Detect which cell encompasses the target text, then output its (X, Y) center coordinate. 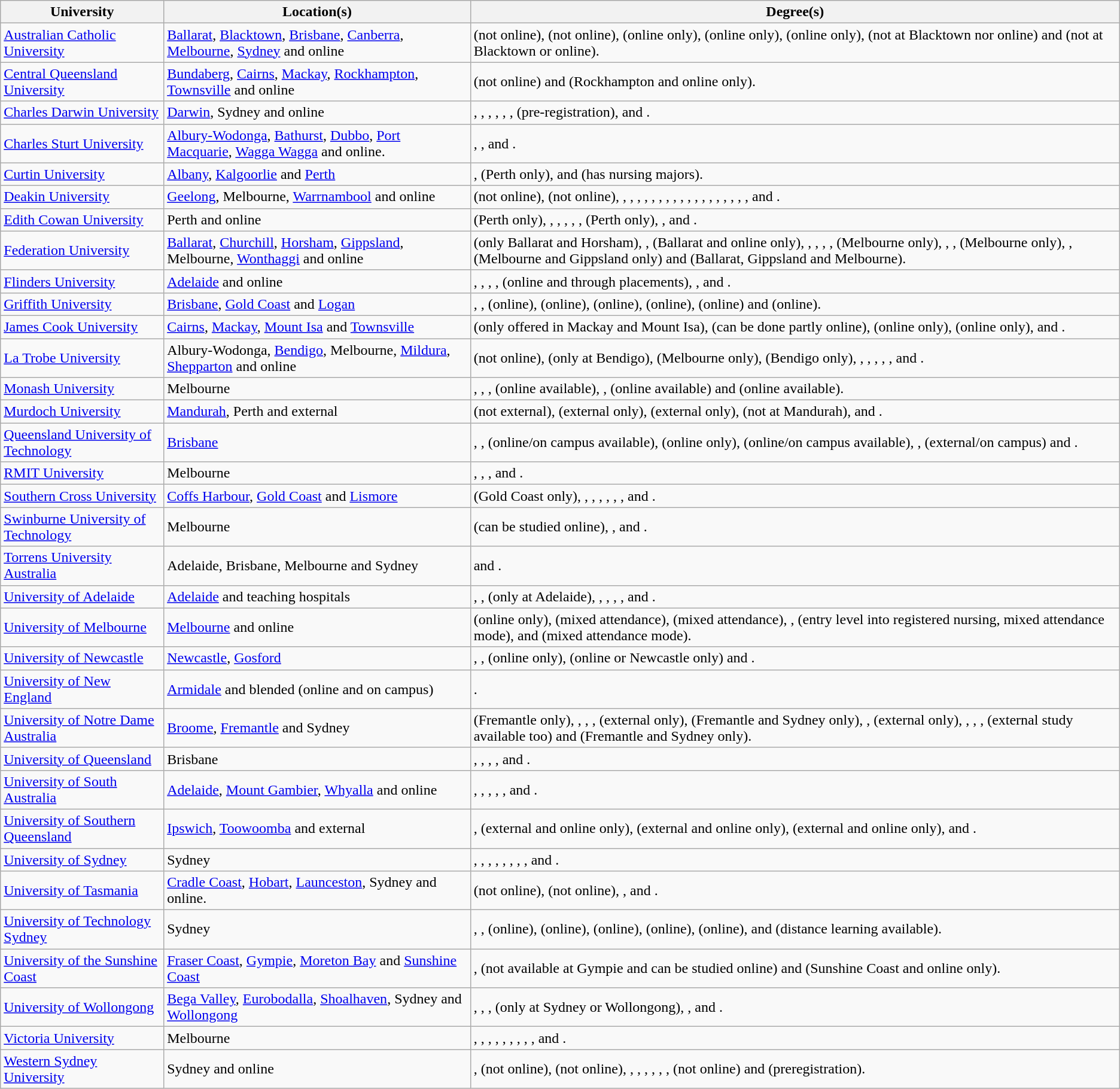
Adelaide and online (317, 281)
, , , , and . (795, 759)
Albany, Kalgoorlie and Perth (317, 174)
University of the Sunshine Coast (83, 968)
Swinburne University of Technology (83, 527)
(not online) and (Rockhampton and online only). (795, 81)
University (83, 12)
Ballarat, Churchill, Horsham, Gippsland, Melbourne, Wonthaggi and online (317, 250)
Adelaide, Brisbane, Melbourne and Sydney (317, 566)
University of Technology Sydney (83, 930)
Albury-Wodonga, Bathurst, Dubbo, Port Macquarie, Wagga Wagga and online. (317, 144)
University of New England (83, 689)
, , (online only), (online or Newcastle only) and . (795, 658)
Geelong, Melbourne, Warrnambool and online (317, 197)
Bega Valley, Eurobodalla, Shoalhaven, Sydney and Wollongong (317, 1008)
(online only), (mixed attendance), (mixed attendance), , (entry level into registered nursing, mixed attendance mode), and (mixed attendance mode). (795, 627)
Federation University (83, 250)
University of Sydney (83, 860)
, , , , , , (pre-registration), and . (795, 112)
Australian Catholic University (83, 43)
(can be studied online), , and . (795, 527)
, , (online), (online), (online), (online), (online) and (online). (795, 304)
Location(s) (317, 12)
Bundaberg, Cairns, Mackay, Rockhampton, Townsville and online (317, 81)
, , (online), (online), (online), (online), (online), and (distance learning available). (795, 930)
Central Queensland University (83, 81)
Charles Darwin University (83, 112)
, , , (only at Sydney or Wollongong), , and . (795, 1008)
, , and . (795, 144)
Darwin, Sydney and online (317, 112)
(not online), (only at Bendigo), (Melbourne only), (Bendigo only), , , , , , and . (795, 358)
, , , , (online and through placements), , and . (795, 281)
, , , and . (795, 473)
Queensland University of Technology (83, 443)
Deakin University (83, 197)
Murdoch University (83, 412)
Flinders University (83, 281)
, , , , , , , , and . (795, 860)
Griffith University (83, 304)
Victoria University (83, 1038)
(only offered in Mackay and Mount Isa), (can be done partly online), (online only), (online only), and . (795, 327)
Ballarat, Blacktown, Brisbane, Canberra, Melbourne, Sydney and online (317, 43)
Adelaide, Mount Gambier, Whyalla and online (317, 790)
, , , , , , , , , and . (795, 1038)
Melbourne and online (317, 627)
Mandurah, Perth and external (317, 412)
University of Newcastle (83, 658)
Cradle Coast, Hobart, Launceston, Sydney and online. (317, 890)
, , , (online available), , (online available) and (online available). (795, 389)
Western Sydney University (83, 1069)
(not online), (not online), , , , , , , , , , , , , , , , , , , and . (795, 197)
Sydney and online (317, 1069)
Adelaide and teaching hospitals (317, 597)
University of South Australia (83, 790)
(not online), (not online), , and . (795, 890)
University of Southern Queensland (83, 828)
, , (only at Adelaide), , , , , and . (795, 597)
University of Tasmania (83, 890)
University of Queensland (83, 759)
Cairns, Mackay, Mount Isa and Townsville (317, 327)
Torrens University Australia (83, 566)
Charles Sturt University (83, 144)
Southern Cross University (83, 496)
(not external), (external only), (external only), (not at Mandurah), and . (795, 412)
La Trobe University (83, 358)
(Perth only), , , , , , (Perth only), , and . (795, 220)
Edith Cowan University (83, 220)
Broome, Fremantle and Sydney (317, 728)
Ipswich, Toowoomba and external (317, 828)
James Cook University (83, 327)
. (795, 689)
Brisbane, Gold Coast and Logan (317, 304)
Perth and online (317, 220)
Curtin University (83, 174)
University of Wollongong (83, 1008)
University of Notre Dame Australia (83, 728)
(not online), (not online), (online only), (online only), (online only), (not at Blacktown nor online) and (not at Blacktown or online). (795, 43)
, , , , , and . (795, 790)
Degree(s) (795, 12)
, (not online), (not online), , , , , , , (not online) and (preregistration). (795, 1069)
University of Adelaide (83, 597)
University of Melbourne (83, 627)
, (Perth only), and (has nursing majors). (795, 174)
Fraser Coast, Gympie, Moreton Bay and Sunshine Coast (317, 968)
and . (795, 566)
Coffs Harbour, Gold Coast and Lismore (317, 496)
, , (online/on campus available), (online only), (online/on campus available), , (external/on campus) and . (795, 443)
(Gold Coast only), , , , , , , and . (795, 496)
, (not available at Gympie and can be studied online) and (Sunshine Coast and online only). (795, 968)
Newcastle, Gosford (317, 658)
Monash University (83, 389)
RMIT University (83, 473)
Armidale and blended (online and on campus) (317, 689)
, (external and online only), (external and online only), (external and online only), and . (795, 828)
Albury-Wodonga, Bendigo, Melbourne, Mildura, Shepparton and online (317, 358)
